Return [x, y] of the center of cell containing provided text 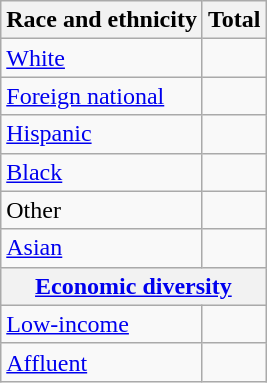
Black [102, 172]
Affluent [102, 362]
Total [234, 20]
Low-income [102, 324]
Other [102, 210]
Economic diversity [134, 286]
Hispanic [102, 134]
Asian [102, 248]
Foreign national [102, 96]
Race and ethnicity [102, 20]
White [102, 58]
